Pinpoint the cell where the given text exists, returning its [x, y] midpoint coordinate. 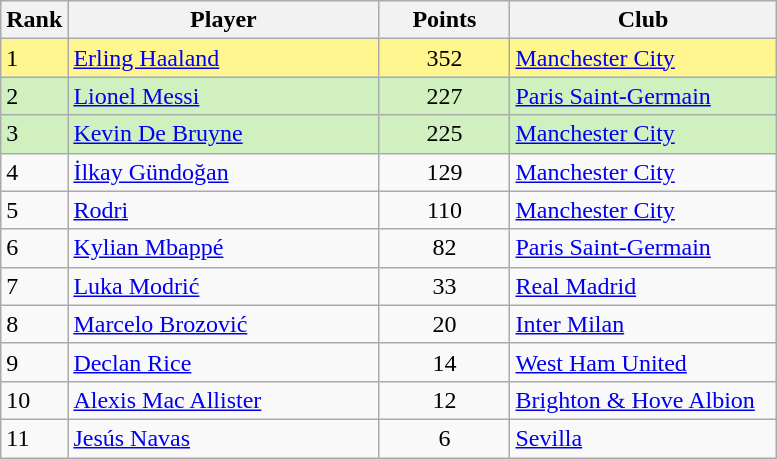
Declan Rice [224, 362]
İlkay Gündoğan [224, 172]
Points [444, 20]
2 [34, 96]
225 [444, 134]
4 [34, 172]
Real Madrid [643, 286]
Inter Milan [643, 324]
Player [224, 20]
Kevin De Bruyne [224, 134]
33 [444, 286]
20 [444, 324]
9 [34, 362]
7 [34, 286]
82 [444, 248]
Rank [34, 20]
Jesús Navas [224, 438]
3 [34, 134]
11 [34, 438]
227 [444, 96]
Rodri [224, 210]
110 [444, 210]
Sevilla [643, 438]
12 [444, 400]
Kylian Mbappé [224, 248]
129 [444, 172]
352 [444, 58]
Alexis Mac Allister [224, 400]
Marcelo Brozović [224, 324]
14 [444, 362]
1 [34, 58]
Luka Modrić [224, 286]
Brighton & Hove Albion [643, 400]
Club [643, 20]
10 [34, 400]
Lionel Messi [224, 96]
Erling Haaland [224, 58]
8 [34, 324]
West Ham United [643, 362]
5 [34, 210]
